From the cell containing the given text, extract its center point as [X, Y] coordinate. 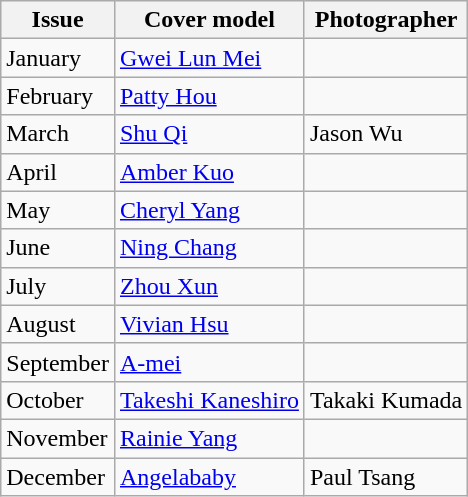
November [58, 438]
June [58, 248]
September [58, 362]
December [58, 477]
February [58, 96]
Shu Qi [209, 134]
Paul Tsang [386, 477]
July [58, 286]
A-mei [209, 362]
Patty Hou [209, 96]
August [58, 324]
Issue [58, 20]
Amber Kuo [209, 172]
March [58, 134]
Rainie Yang [209, 438]
Jason Wu [386, 134]
January [58, 58]
Vivian Hsu [209, 324]
Cheryl Yang [209, 210]
Ning Chang [209, 248]
May [58, 210]
Photographer [386, 20]
Zhou Xun [209, 286]
October [58, 400]
April [58, 172]
Takaki Kumada [386, 400]
Angelababy [209, 477]
Gwei Lun Mei [209, 58]
Cover model [209, 20]
Takeshi Kaneshiro [209, 400]
